Provide the (x, y) coordinate of the cell's center where the given text is located.  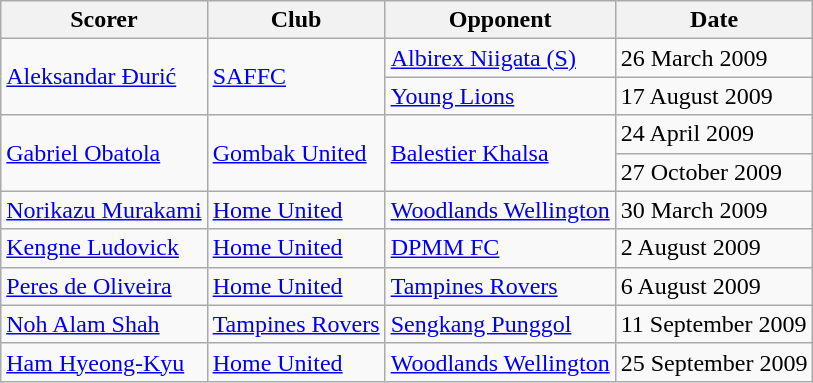
Balestier Khalsa (500, 153)
Aleksandar Đurić (104, 77)
Peres de Oliveira (104, 286)
Club (296, 20)
Norikazu Murakami (104, 210)
Kengne Ludovick (104, 248)
DPMM FC (500, 248)
6 August 2009 (714, 286)
Date (714, 20)
26 March 2009 (714, 58)
30 March 2009 (714, 210)
2 August 2009 (714, 248)
Young Lions (500, 96)
SAFFC (296, 77)
Noh Alam Shah (104, 324)
24 April 2009 (714, 134)
Ham Hyeong-Kyu (104, 362)
Scorer (104, 20)
Sengkang Punggol (500, 324)
Gombak United (296, 153)
25 September 2009 (714, 362)
Opponent (500, 20)
11 September 2009 (714, 324)
Albirex Niigata (S) (500, 58)
27 October 2009 (714, 172)
17 August 2009 (714, 96)
Gabriel Obatola (104, 153)
